Search for the cell housing the specified text and yield its [x, y] center coordinate. 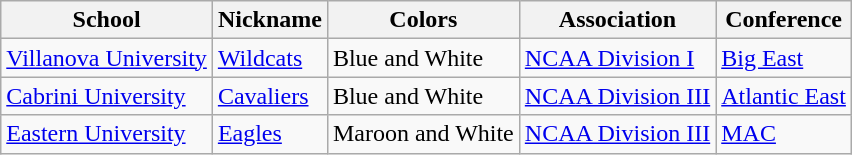
NCAA Division I [617, 58]
Cavaliers [270, 96]
Villanova University [107, 58]
Cabrini University [107, 96]
Big East [784, 58]
MAC [784, 134]
Maroon and White [423, 134]
Eastern University [107, 134]
Atlantic East [784, 96]
Eagles [270, 134]
Colors [423, 20]
Wildcats [270, 58]
Nickname [270, 20]
School [107, 20]
Conference [784, 20]
Association [617, 20]
